Search for the cell housing the specified text and yield its [x, y] center coordinate. 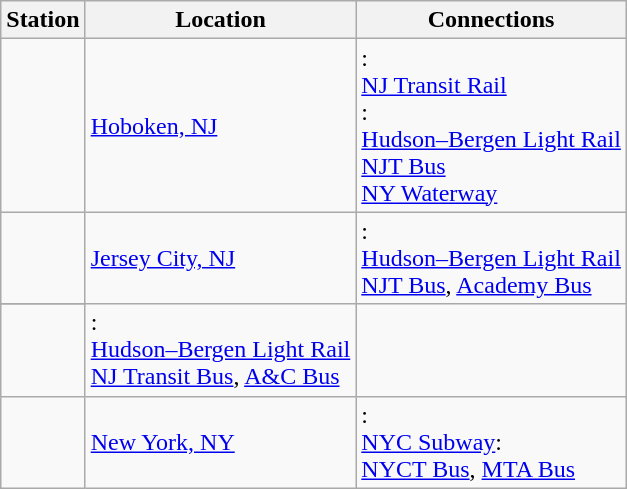
: NYC Subway: NYCT Bus, MTA Bus [492, 442]
: NJ Transit Rail: Hudson–Bergen Light Rail NJT Bus NY Waterway [492, 126]
: Hudson–Bergen Light Rail NJ Transit Bus, A&C Bus [220, 350]
New York, NY [220, 442]
Connections [492, 20]
: Hudson–Bergen Light Rail NJT Bus, Academy Bus [492, 258]
Station [43, 20]
Hoboken, NJ [220, 126]
Jersey City, NJ [220, 258]
Location [220, 20]
